Scan for the cell matching the given text and deliver its (x, y) coordinate at center. 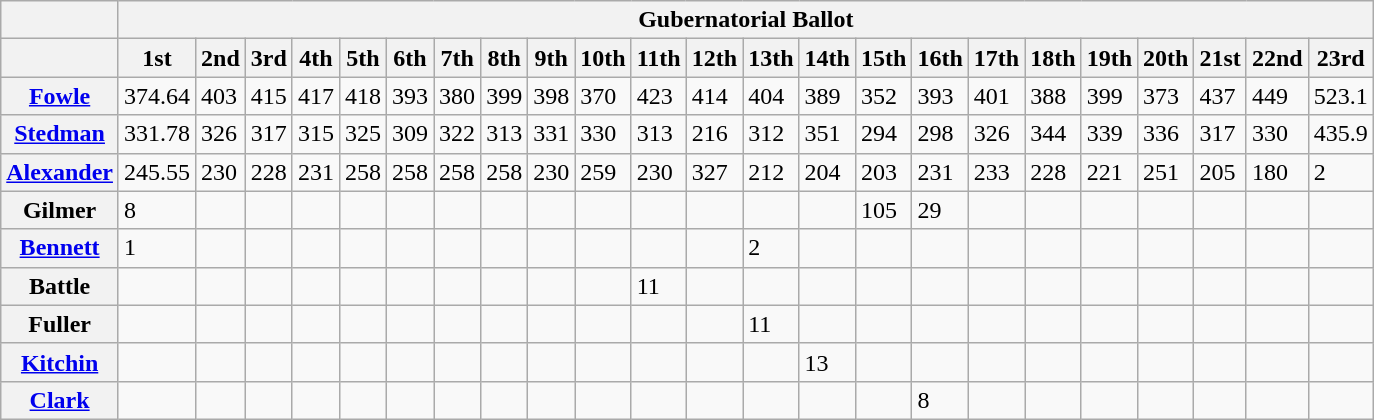
17th (996, 58)
398 (552, 96)
6th (410, 58)
Fuller (60, 324)
294 (883, 134)
331 (552, 134)
336 (1166, 134)
245.55 (156, 172)
16th (940, 58)
8th (504, 58)
Fowle (60, 96)
1st (156, 58)
414 (714, 96)
14th (827, 58)
29 (940, 210)
Gilmer (60, 210)
Clark (60, 400)
523.1 (1340, 96)
449 (1277, 96)
388 (1053, 96)
2nd (221, 58)
4th (316, 58)
351 (827, 134)
11th (658, 58)
403 (221, 96)
205 (1220, 172)
10th (603, 58)
3rd (268, 58)
339 (1109, 134)
331.78 (156, 134)
418 (362, 96)
404 (771, 96)
417 (316, 96)
13 (827, 362)
312 (771, 134)
203 (883, 172)
309 (410, 134)
401 (996, 96)
Kitchin (60, 362)
12th (714, 58)
327 (714, 172)
251 (1166, 172)
212 (771, 172)
389 (827, 96)
352 (883, 96)
18th (1053, 58)
233 (996, 172)
9th (552, 58)
221 (1109, 172)
Bennett (60, 248)
180 (1277, 172)
415 (268, 96)
344 (1053, 134)
298 (940, 134)
380 (458, 96)
23rd (1340, 58)
325 (362, 134)
20th (1166, 58)
13th (771, 58)
Alexander (60, 172)
370 (603, 96)
7th (458, 58)
373 (1166, 96)
19th (1109, 58)
315 (316, 134)
Stedman (60, 134)
105 (883, 210)
1 (156, 248)
437 (1220, 96)
204 (827, 172)
22nd (1277, 58)
374.64 (156, 96)
423 (658, 96)
435.9 (1340, 134)
216 (714, 134)
21st (1220, 58)
Battle (60, 286)
Gubernatorial Ballot (746, 20)
322 (458, 134)
259 (603, 172)
5th (362, 58)
15th (883, 58)
